Determine the (x, y) coordinate at the center of the cell enclosing the given text.  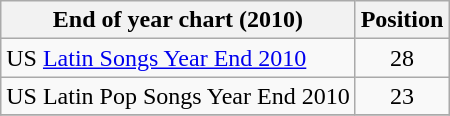
Position (402, 20)
US Latin Pop Songs Year End 2010 (178, 96)
23 (402, 96)
28 (402, 58)
US Latin Songs Year End 2010 (178, 58)
End of year chart (2010) (178, 20)
